Find where the given text appears and provide that cell's center as [x, y] coordinate. 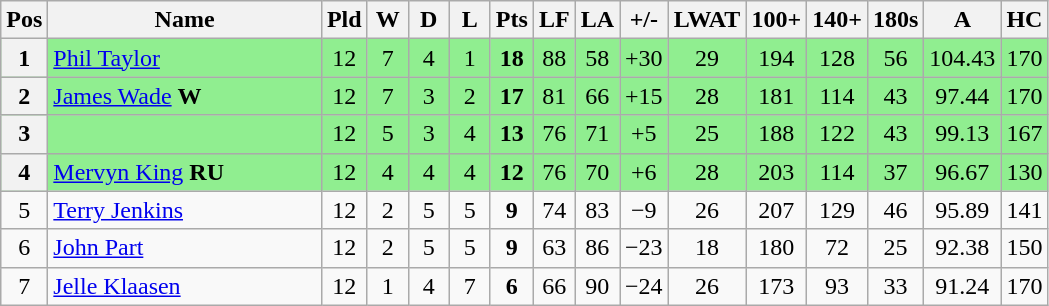
29 [707, 58]
Terry Jenkins [185, 210]
17 [512, 96]
91.24 [962, 286]
Name [185, 20]
90 [597, 286]
92.38 [962, 248]
HC [1024, 20]
−23 [644, 248]
99.13 [962, 134]
74 [554, 210]
97.44 [962, 96]
167 [1024, 134]
John Part [185, 248]
96.67 [962, 172]
122 [838, 134]
56 [895, 58]
104.43 [962, 58]
Pts [512, 20]
70 [597, 172]
James Wade W [185, 96]
−9 [644, 210]
+/- [644, 20]
81 [554, 96]
181 [776, 96]
W [388, 20]
180s [895, 20]
207 [776, 210]
Phil Taylor [185, 58]
141 [1024, 210]
LF [554, 20]
86 [597, 248]
63 [554, 248]
188 [776, 134]
D [428, 20]
180 [776, 248]
71 [597, 134]
33 [895, 286]
93 [838, 286]
Mervyn King RU [185, 172]
+6 [644, 172]
Jelle Klaasen [185, 286]
A [962, 20]
46 [895, 210]
173 [776, 286]
58 [597, 58]
72 [838, 248]
Pld [344, 20]
203 [776, 172]
+15 [644, 96]
130 [1024, 172]
140+ [838, 20]
100+ [776, 20]
Pos [24, 20]
150 [1024, 248]
+30 [644, 58]
−24 [644, 286]
37 [895, 172]
129 [838, 210]
83 [597, 210]
+5 [644, 134]
13 [512, 134]
L [470, 20]
88 [554, 58]
LWAT [707, 20]
194 [776, 58]
128 [838, 58]
LA [597, 20]
95.89 [962, 210]
